Detect which cell encompasses the target text, then output its [x, y] center coordinate. 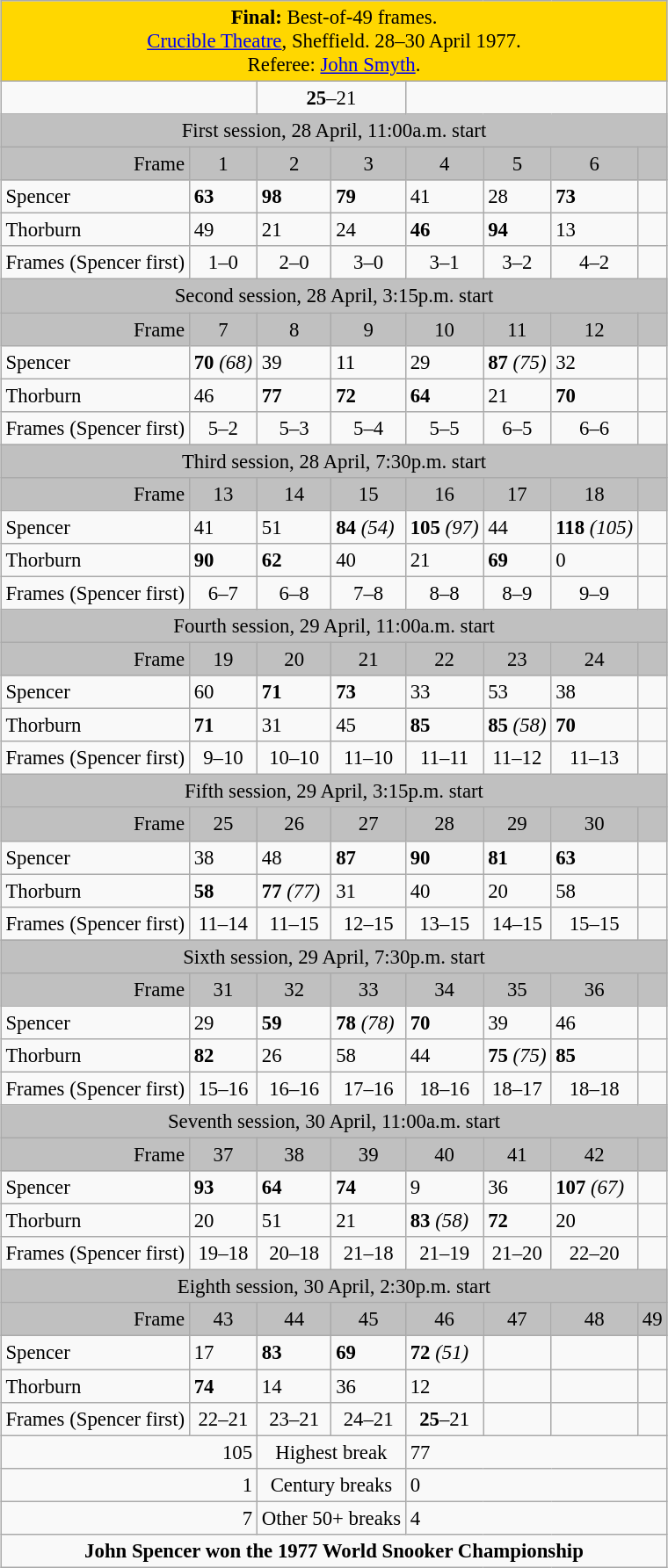
17–16 [368, 1088]
19–18 [223, 1254]
105 [128, 1452]
John Spencer won the 1977 World Snooker Championship [334, 1551]
15–15 [594, 923]
5–5 [444, 428]
11–10 [368, 758]
3–1 [444, 263]
105 (97) [444, 527]
4–2 [594, 263]
35 [517, 990]
83 [294, 1353]
94 [517, 230]
6–7 [223, 593]
11–15 [294, 923]
72 (51) [444, 1353]
78 (78) [368, 1022]
21–18 [368, 1254]
27 [368, 825]
Final: Best-of-49 frames.Crucible Theatre, Sheffield. 28–30 April 1977.Referee: John Smyth. [334, 41]
14–15 [517, 923]
79 [368, 197]
5–2 [223, 428]
34 [444, 990]
23 [517, 660]
8–9 [517, 593]
Other 50+ breaks [330, 1518]
21–19 [444, 1254]
87 [368, 857]
83 (58) [444, 1221]
22 [444, 660]
18 [594, 495]
42 [594, 1155]
75 (75) [517, 1056]
11–13 [594, 758]
19 [223, 660]
22–21 [223, 1419]
70 (68) [223, 362]
20–18 [294, 1254]
82 [223, 1056]
25 [223, 825]
18–18 [594, 1088]
12–15 [368, 923]
47 [517, 1320]
21–20 [517, 1254]
8–8 [444, 593]
Second session, 28 April, 3:15p.m. start [334, 296]
Sixth session, 29 April, 7:30p.m. start [334, 957]
77 (77) [294, 891]
18–16 [444, 1088]
18–17 [517, 1088]
Third session, 28 April, 7:30p.m. start [334, 461]
59 [294, 1022]
93 [223, 1188]
6–6 [594, 428]
2–0 [294, 263]
7–8 [368, 593]
Highest break [330, 1452]
9–10 [223, 758]
8 [294, 329]
85 (58) [517, 726]
16 [444, 495]
87 (75) [517, 362]
37 [223, 1155]
5 [517, 164]
6 [594, 164]
3–2 [517, 263]
Fifth session, 29 April, 3:15p.m. start [334, 791]
3 [368, 164]
98 [294, 197]
10 [444, 329]
118 (105) [594, 527]
43 [223, 1320]
Eighth session, 30 April, 2:30p.m. start [334, 1287]
62 [294, 560]
First session, 28 April, 11:00a.m. start [334, 131]
81 [517, 857]
5–3 [294, 428]
23–21 [294, 1419]
107 (67) [594, 1188]
11–12 [517, 758]
1–0 [223, 263]
53 [517, 692]
22–20 [594, 1254]
15–16 [223, 1088]
Seventh session, 30 April, 11:00a.m. start [334, 1122]
15 [368, 495]
6–5 [517, 428]
10–10 [294, 758]
84 (54) [368, 527]
16–16 [294, 1088]
5–4 [368, 428]
13–15 [444, 923]
11–14 [223, 923]
Fourth session, 29 April, 11:00a.m. start [334, 626]
60 [223, 692]
3–0 [368, 263]
30 [594, 825]
6–8 [294, 593]
Century breaks [330, 1485]
11–11 [444, 758]
9–9 [594, 593]
24–21 [368, 1419]
2 [294, 164]
